For the text-containing cell, return its midpoint in (x, y) coordinate format. 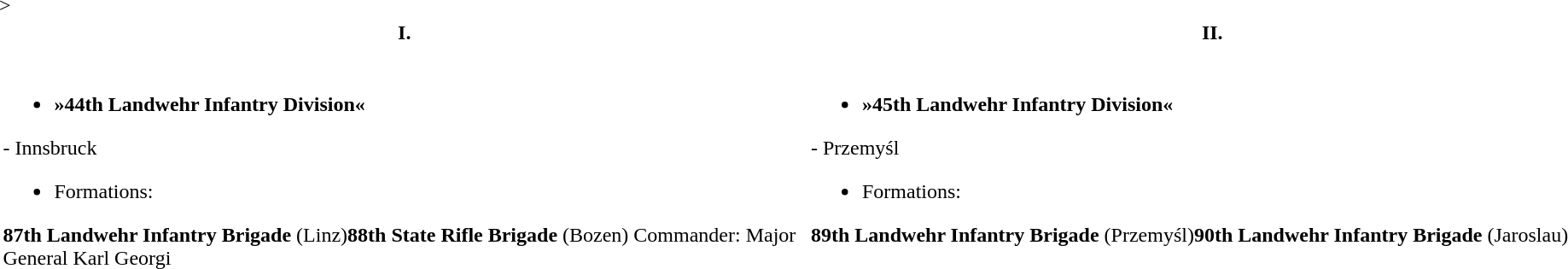
I. (405, 32)
